From the cell containing the given text, extract its center point as [X, Y] coordinate. 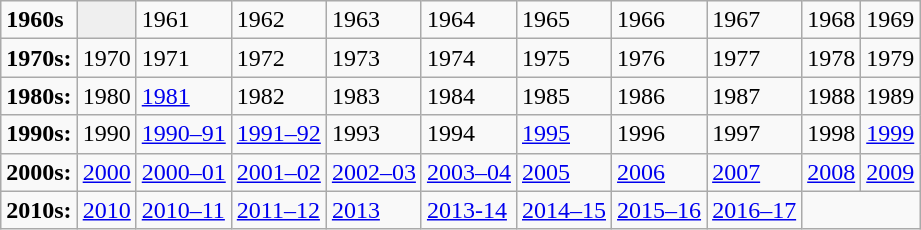
1970 [106, 58]
2013-14 [468, 210]
1969 [890, 20]
1960s [39, 20]
1978 [832, 58]
1974 [468, 58]
2010 [106, 210]
1983 [374, 96]
1987 [754, 96]
1963 [374, 20]
1967 [754, 20]
1972 [278, 58]
1998 [832, 134]
1982 [278, 96]
1995 [564, 134]
2007 [754, 172]
2014–15 [564, 210]
2000–01 [184, 172]
2005 [564, 172]
2013 [374, 210]
1990 [106, 134]
1990–91 [184, 134]
2009 [890, 172]
1991–92 [278, 134]
2011–12 [278, 210]
1990s: [39, 134]
2010–11 [184, 210]
1961 [184, 20]
1988 [832, 96]
2010s: [39, 210]
1981 [184, 96]
2016–17 [754, 210]
1966 [660, 20]
1980s: [39, 96]
1965 [564, 20]
1973 [374, 58]
1979 [890, 58]
1986 [660, 96]
1976 [660, 58]
2002–03 [374, 172]
1977 [754, 58]
1997 [754, 134]
2008 [832, 172]
1968 [832, 20]
1964 [468, 20]
1999 [890, 134]
1962 [278, 20]
2000 [106, 172]
2003–04 [468, 172]
2001–02 [278, 172]
1994 [468, 134]
1993 [374, 134]
2000s: [39, 172]
2015–16 [660, 210]
2006 [660, 172]
1971 [184, 58]
1985 [564, 96]
1975 [564, 58]
1989 [890, 96]
1970s: [39, 58]
1984 [468, 96]
1980 [106, 96]
1996 [660, 134]
